Search for the cell housing the specified text and yield its (x, y) center coordinate. 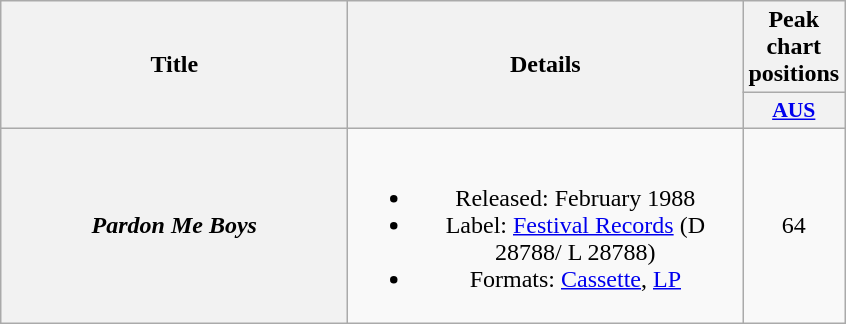
AUS (794, 111)
Released: February 1988Label: Festival Records (D 28788/ L 28788)Formats: Cassette, LP (546, 225)
Peak chart positions (794, 47)
Title (174, 65)
Details (546, 65)
64 (794, 225)
Pardon Me Boys (174, 225)
